From the cell containing the given text, extract its center point as (X, Y) coordinate. 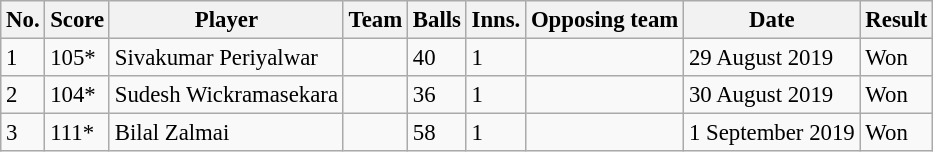
58 (438, 133)
1 September 2019 (772, 133)
Sivakumar Periyalwar (226, 58)
Balls (438, 20)
Score (78, 20)
Player (226, 20)
Sudesh Wickramasekara (226, 95)
Inns. (496, 20)
29 August 2019 (772, 58)
Date (772, 20)
Result (896, 20)
104* (78, 95)
3 (23, 133)
105* (78, 58)
36 (438, 95)
Bilal Zalmai (226, 133)
Team (375, 20)
Opposing team (605, 20)
111* (78, 133)
2 (23, 95)
30 August 2019 (772, 95)
40 (438, 58)
No. (23, 20)
